Search for the cell housing the specified text and yield its [X, Y] center coordinate. 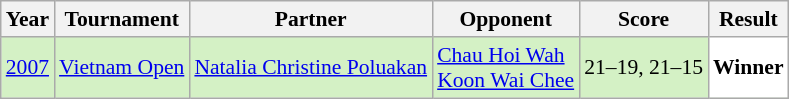
Chau Hoi Wah Koon Wai Chee [506, 68]
2007 [28, 68]
Tournament [122, 19]
Year [28, 19]
21–19, 21–15 [644, 68]
Natalia Christine Poluakan [310, 68]
Result [748, 19]
Vietnam Open [122, 68]
Opponent [506, 19]
Winner [748, 68]
Partner [310, 19]
Score [644, 19]
